Determine the [X, Y] coordinate at the center of the cell enclosing the given text.  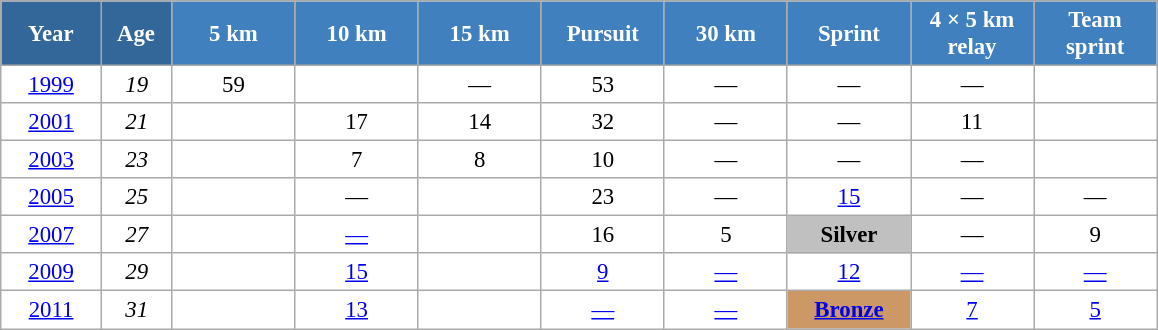
21 [136, 122]
25 [136, 197]
Sprint [848, 34]
17 [356, 122]
10 [602, 160]
Year [52, 34]
31 [136, 310]
4 × 5 km relay [972, 34]
Bronze [848, 310]
29 [136, 273]
27 [136, 235]
11 [972, 122]
2009 [52, 273]
2007 [52, 235]
1999 [52, 85]
2001 [52, 122]
16 [602, 235]
32 [602, 122]
59 [234, 85]
2005 [52, 197]
30 km [726, 34]
15 km [480, 34]
10 km [356, 34]
Pursuit [602, 34]
2011 [52, 310]
8 [480, 160]
19 [136, 85]
53 [602, 85]
14 [480, 122]
Silver [848, 235]
2003 [52, 160]
12 [848, 273]
5 km [234, 34]
Team sprint [1096, 34]
Age [136, 34]
13 [356, 310]
